Output the [X, Y] coordinate of the center of the cell containing the given text.  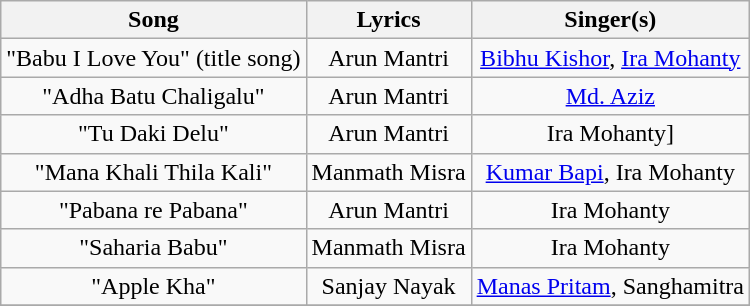
Sanjay Nayak [388, 286]
"Saharia Babu" [154, 248]
Manas Pritam, Sanghamitra [610, 286]
Singer(s) [610, 20]
Ira Mohanty] [610, 134]
"Apple Kha" [154, 286]
Md. Aziz [610, 96]
Lyrics [388, 20]
"Adha Batu Chaligalu" [154, 96]
Kumar Bapi, Ira Mohanty [610, 172]
Song [154, 20]
"Pabana re Pabana" [154, 210]
Bibhu Kishor, Ira Mohanty [610, 58]
"Babu I Love You" (title song) [154, 58]
"Tu Daki Delu" [154, 134]
"Mana Khali Thila Kali" [154, 172]
